Extract the [X, Y] coordinate from the center of the cell holding the provided text.  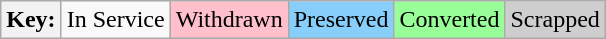
Converted [450, 20]
Scrapped [555, 20]
Preserved [341, 20]
Key: [31, 20]
In Service [116, 20]
Withdrawn [229, 20]
